For the text-containing cell, return its midpoint in (x, y) coordinate format. 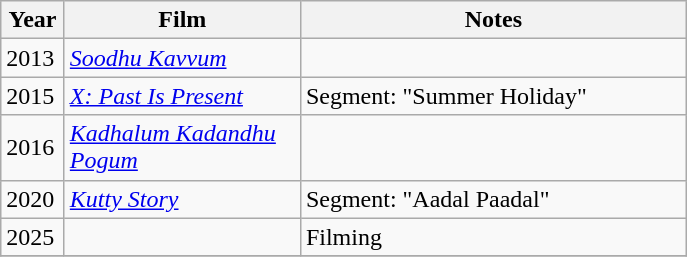
Film (182, 20)
Segment: "Aadal Paadal" (493, 199)
Kadhalum Kadandhu Pogum (182, 148)
2013 (33, 58)
2020 (33, 199)
2015 (33, 96)
Kutty Story (182, 199)
Filming (493, 237)
2016 (33, 148)
Notes (493, 20)
Year (33, 20)
Soodhu Kavvum (182, 58)
Segment: "Summer Holiday" (493, 96)
2025 (33, 237)
X: Past Is Present (182, 96)
